Determine the (x, y) coordinate at the center of the cell enclosing the given text.  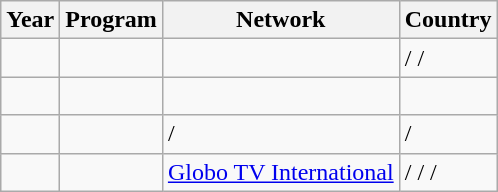
Network (280, 20)
Globo TV International (280, 172)
Year (30, 20)
Country (448, 20)
/ / (448, 58)
/ / / (448, 172)
Program (112, 20)
